Capture the cell that displays the provided text and extract its (X, Y) central coordinate. 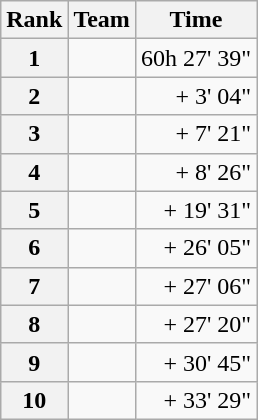
9 (34, 362)
+ 8' 26" (196, 172)
+ 7' 21" (196, 134)
3 (34, 134)
+ 33' 29" (196, 400)
2 (34, 96)
8 (34, 324)
+ 27' 20" (196, 324)
7 (34, 286)
6 (34, 248)
+ 27' 06" (196, 286)
Team (102, 20)
+ 30' 45" (196, 362)
+ 26' 05" (196, 248)
+ 3' 04" (196, 96)
10 (34, 400)
60h 27' 39" (196, 58)
Rank (34, 20)
Time (196, 20)
1 (34, 58)
5 (34, 210)
+ 19' 31" (196, 210)
4 (34, 172)
